Provide the [x, y] coordinate of the cell's center where the given text is located.  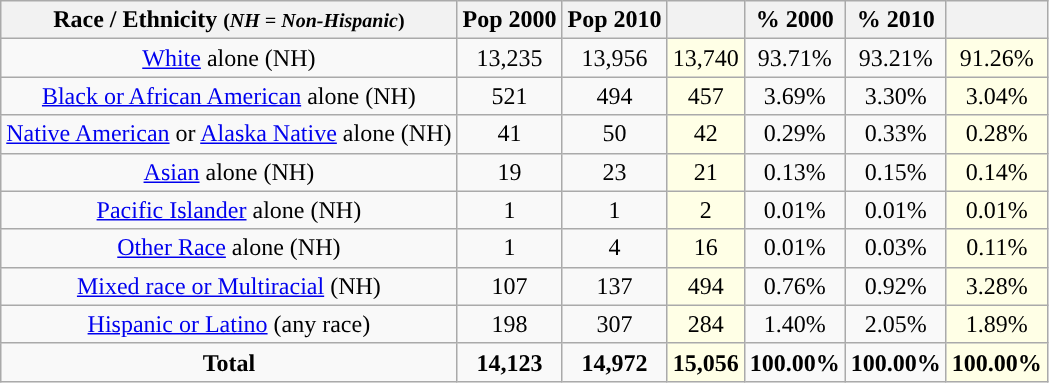
521 [510, 96]
% 2010 [896, 20]
13,956 [614, 58]
16 [706, 248]
15,056 [706, 362]
3.04% [996, 96]
Asian alone (NH) [229, 172]
14,972 [614, 362]
0.28% [996, 134]
198 [510, 324]
93.71% [794, 58]
Total [229, 362]
4 [614, 248]
457 [706, 96]
0.15% [896, 172]
91.26% [996, 58]
Mixed race or Multiracial (NH) [229, 286]
93.21% [896, 58]
50 [614, 134]
0.11% [996, 248]
Other Race alone (NH) [229, 248]
2 [706, 210]
13,235 [510, 58]
White alone (NH) [229, 58]
0.13% [794, 172]
3.30% [896, 96]
0.14% [996, 172]
Native American or Alaska Native alone (NH) [229, 134]
Black or African American alone (NH) [229, 96]
Pacific Islander alone (NH) [229, 210]
21 [706, 172]
0.92% [896, 286]
1.40% [794, 324]
107 [510, 286]
3.28% [996, 286]
284 [706, 324]
0.03% [896, 248]
0.29% [794, 134]
137 [614, 286]
Hispanic or Latino (any race) [229, 324]
Pop 2010 [614, 20]
13,740 [706, 58]
41 [510, 134]
14,123 [510, 362]
Race / Ethnicity (NH = Non-Hispanic) [229, 20]
23 [614, 172]
% 2000 [794, 20]
1.89% [996, 324]
Pop 2000 [510, 20]
42 [706, 134]
307 [614, 324]
19 [510, 172]
0.76% [794, 286]
3.69% [794, 96]
0.33% [896, 134]
2.05% [896, 324]
